Detect which cell encompasses the target text, then output its (x, y) center coordinate. 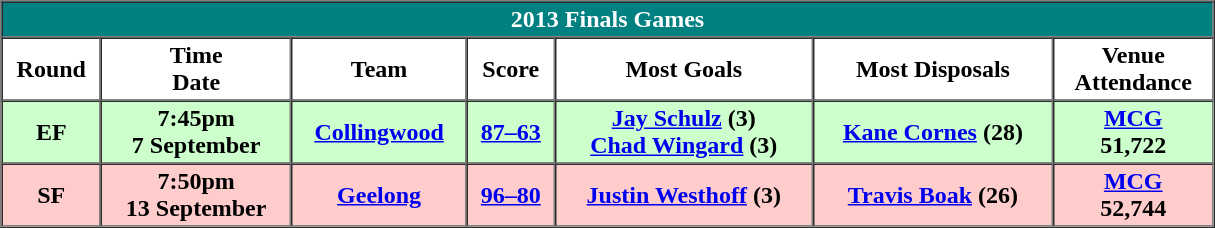
VenueAttendance (1134, 70)
Most Goals (684, 70)
Team (379, 70)
Kane Cornes (28) (933, 132)
MCG52,744 (1134, 196)
TimeDate (196, 70)
7:45pm7 September (196, 132)
Collingwood (379, 132)
Jay Schulz (3)Chad Wingard (3) (684, 132)
Score (511, 70)
MCG51,722 (1134, 132)
Most Disposals (933, 70)
Justin Westhoff (3) (684, 196)
SF (52, 196)
7:50pm13 September (196, 196)
EF (52, 132)
87–63 (511, 132)
Geelong (379, 196)
2013 Finals Games (608, 20)
Round (52, 70)
96–80 (511, 196)
Travis Boak (26) (933, 196)
